Find where the given text appears and provide that cell's center as (X, Y) coordinate. 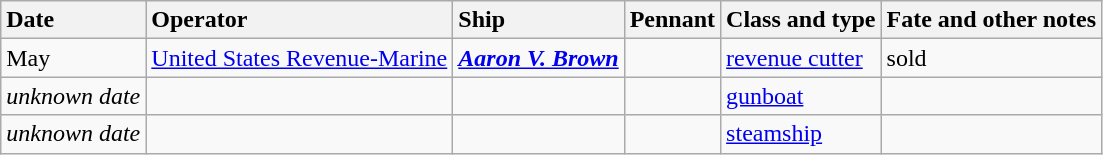
steamship (801, 134)
Date (74, 20)
gunboat (801, 96)
Class and type (801, 20)
Pennant (672, 20)
Operator (300, 20)
revenue cutter (801, 58)
Fate and other notes (992, 20)
Aaron V. Brown (538, 58)
United States Revenue-Marine (300, 58)
May (74, 58)
Ship (538, 20)
sold (992, 58)
